Pinpoint the cell where the given text exists, returning its (x, y) midpoint coordinate. 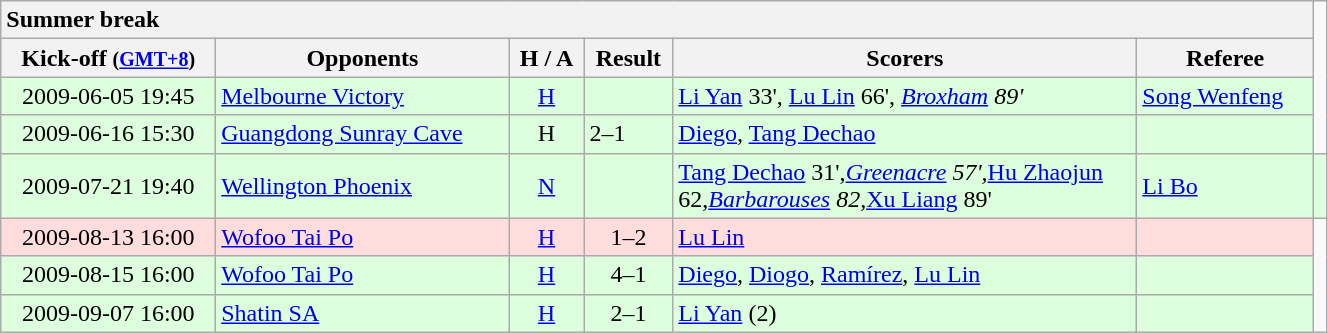
Shatin SA (362, 313)
Li Bo (1226, 186)
Opponents (362, 58)
Li Yan (2) (905, 313)
1–2 (628, 237)
Li Yan 33', Lu Lin 66', Broxham 89' (905, 96)
H / A (546, 58)
Tang Dechao 31',Greenacre 57',Hu Zhaojun 62,Barbarouses 82,Xu Liang 89' (905, 186)
Referee (1226, 58)
Melbourne Victory (362, 96)
2009-06-16 15:30 (108, 134)
2009-08-13 16:00 (108, 237)
Diego, Diogo, Ramírez, Lu Lin (905, 275)
2009-07-21 19:40 (108, 186)
Kick-off (GMT+8) (108, 58)
2009-08-15 16:00 (108, 275)
Scorers (905, 58)
Lu Lin (905, 237)
Summer break (658, 20)
2009-09-07 16:00 (108, 313)
Guangdong Sunray Cave (362, 134)
Wellington Phoenix (362, 186)
Diego, Tang Dechao (905, 134)
N (546, 186)
Song Wenfeng (1226, 96)
Result (628, 58)
4–1 (628, 275)
2009-06-05 19:45 (108, 96)
